Provide the [x, y] coordinate of the cell's center where the given text is located.  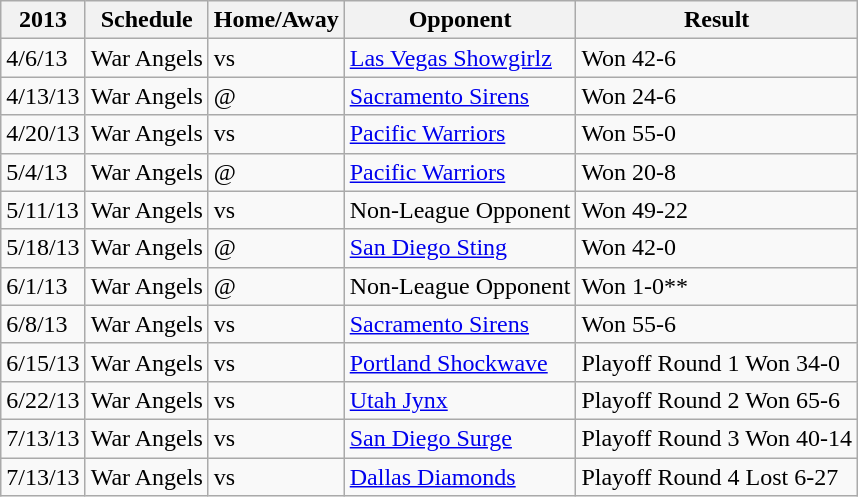
6/15/13 [43, 362]
Home/Away [276, 20]
5/4/13 [43, 172]
4/20/13 [43, 134]
6/22/13 [43, 400]
Schedule [146, 20]
Won 20-8 [717, 172]
Playoff Round 3 Won 40-14 [717, 438]
5/11/13 [43, 210]
Won 42-0 [717, 248]
Utah Jynx [460, 400]
Won 55-0 [717, 134]
Won 1-0** [717, 286]
Playoff Round 2 Won 65-6 [717, 400]
Dallas Diamonds [460, 477]
4/6/13 [43, 58]
Result [717, 20]
4/13/13 [43, 96]
Las Vegas Showgirlz [460, 58]
San Diego Surge [460, 438]
Playoff Round 4 Lost 6-27 [717, 477]
Opponent [460, 20]
5/18/13 [43, 248]
2013 [43, 20]
Won 42-6 [717, 58]
San Diego Sting [460, 248]
Portland Shockwave [460, 362]
6/1/13 [43, 286]
Playoff Round 1 Won 34-0 [717, 362]
6/8/13 [43, 324]
Won 24-6 [717, 96]
Won 49-22 [717, 210]
Won 55-6 [717, 324]
